Detect which cell encompasses the target text, then output its (X, Y) center coordinate. 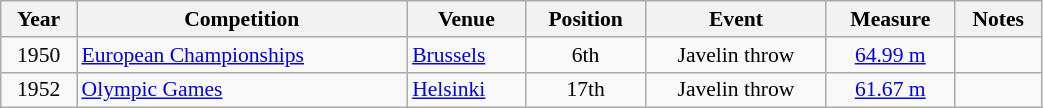
1952 (39, 90)
Notes (998, 19)
Venue (466, 19)
Event (736, 19)
European Championships (242, 55)
Position (586, 19)
6th (586, 55)
Year (39, 19)
61.67 m (890, 90)
Olympic Games (242, 90)
Brussels (466, 55)
Competition (242, 19)
1950 (39, 55)
Measure (890, 19)
Helsinki (466, 90)
17th (586, 90)
64.99 m (890, 55)
